Return [x, y] of the center of cell containing provided text 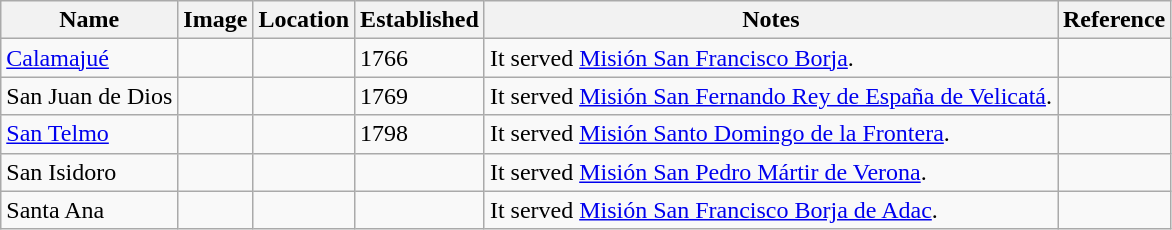
San Juan de Dios [90, 96]
1766 [420, 58]
San Telmo [90, 134]
Reference [1114, 20]
Name [90, 20]
Calamajué [90, 58]
1798 [420, 134]
It served Misión San Fernando Rey de España de Velicatá. [770, 96]
It served Misión San Pedro Mártir de Verona. [770, 172]
1769 [420, 96]
Santa Ana [90, 210]
Location [304, 20]
Notes [770, 20]
It served Misión San Francisco Borja de Adac. [770, 210]
Image [216, 20]
Established [420, 20]
It served Misión San Francisco Borja. [770, 58]
San Isidoro [90, 172]
It served Misión Santo Domingo de la Frontera. [770, 134]
